For the text-containing cell, return its midpoint in (X, Y) coordinate format. 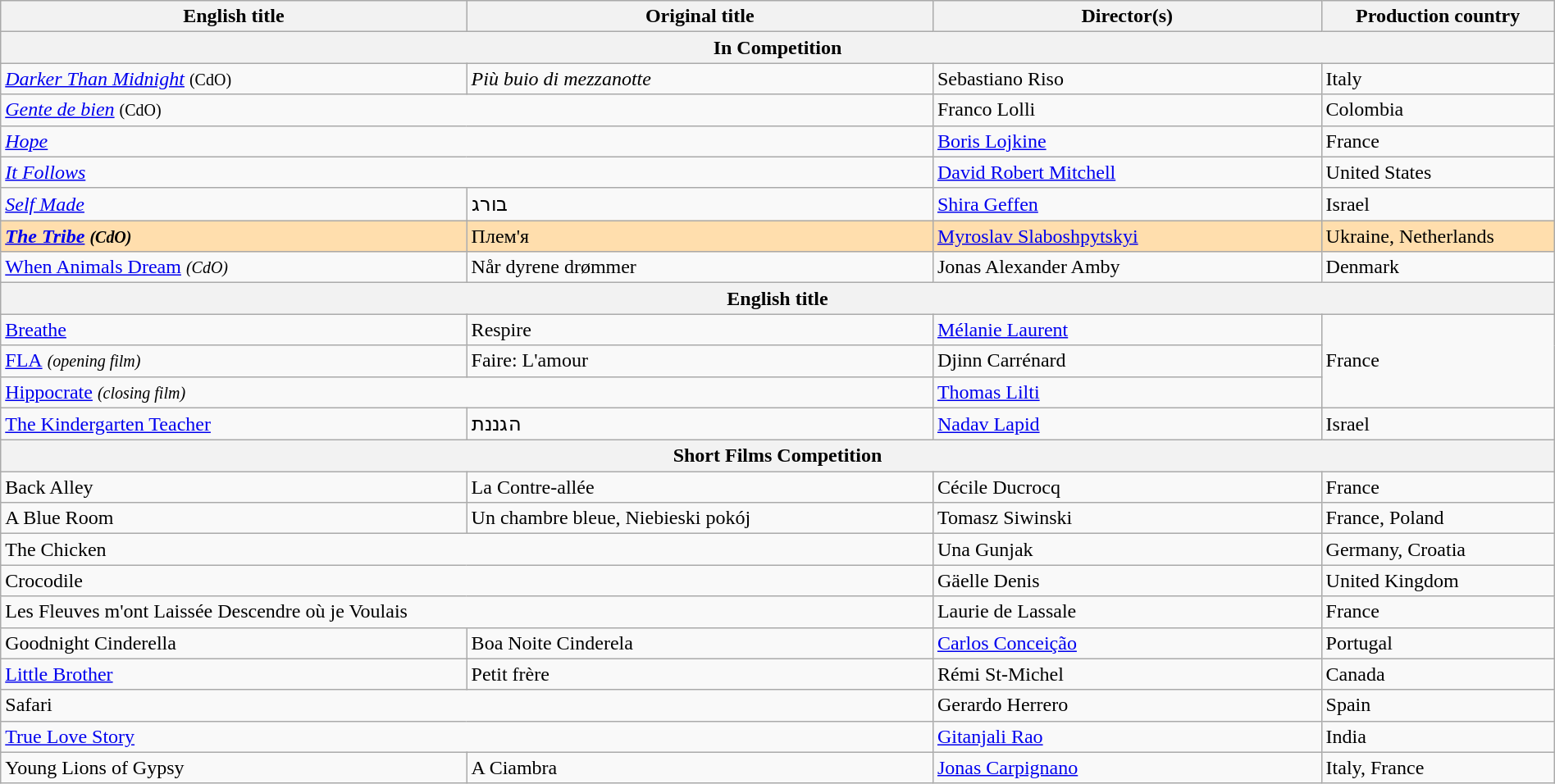
True Love Story (467, 736)
Når dyrene drømmer (700, 267)
Young Lions of Gypsy (234, 768)
Gäelle Denis (1127, 581)
Gerardo Herrero (1127, 705)
Gitanjali Rao (1127, 736)
Petit frère (700, 674)
Shira Geffen (1127, 204)
Denmark (1438, 267)
Hope (467, 141)
Boa Noite Cinderela (700, 643)
Più buio di mezzanotte (700, 79)
In Competition (777, 48)
David Robert Mitchell (1127, 172)
Italy, France (1438, 768)
Self Made (234, 204)
Director(s) (1127, 16)
Back Alley (234, 487)
Sebastiano Riso (1127, 79)
Little Brother (234, 674)
La Contre-allée (700, 487)
Una Gunjak (1127, 549)
Goodnight Cinderella (234, 643)
Gente de bien (CdO) (467, 110)
Rémi St-Michel (1127, 674)
Ukraine, Netherlands (1438, 236)
Breathe (234, 330)
A Blue Room (234, 518)
Myroslav Slaboshpytskyi (1127, 236)
Canada (1438, 674)
United States (1438, 172)
Laurie de Lassale (1127, 612)
Darker Than Midnight (CdO) (234, 79)
Spain (1438, 705)
India (1438, 736)
When Animals Dream (CdO) (234, 267)
Mélanie Laurent (1127, 330)
Safari (467, 705)
Djinn Carrénard (1127, 361)
הגננת (700, 424)
Carlos Conceição (1127, 643)
Original title (700, 16)
Faire: L'amour (700, 361)
It Follows (467, 172)
Tomasz Siwinski (1127, 518)
Les Fleuves m'ont Laissée Descendre où je Voulais (467, 612)
Jonas Alexander Amby (1127, 267)
Jonas Carpignano (1127, 768)
Un chambre bleue, Niebieski pokój (700, 518)
The Chicken (467, 549)
United Kingdom (1438, 581)
Short Films Competition (777, 456)
Nadav Lapid (1127, 424)
Production country (1438, 16)
A Ciambra (700, 768)
Germany, Croatia (1438, 549)
Crocodile (467, 581)
The Kindergarten Teacher (234, 424)
France, Poland (1438, 518)
Hippocrate (closing film) (467, 392)
Cécile Ducrocq (1127, 487)
Respire (700, 330)
The Tribe (CdO) (234, 236)
FLA (opening film) (234, 361)
Italy (1438, 79)
Franco Lolli (1127, 110)
Portugal (1438, 643)
Boris Lojkine (1127, 141)
Thomas Lilti (1127, 392)
Плем'я (700, 236)
Colombia (1438, 110)
בורג (700, 204)
